Return the (x, y) coordinate for the center point of the cell that contains the specified text.  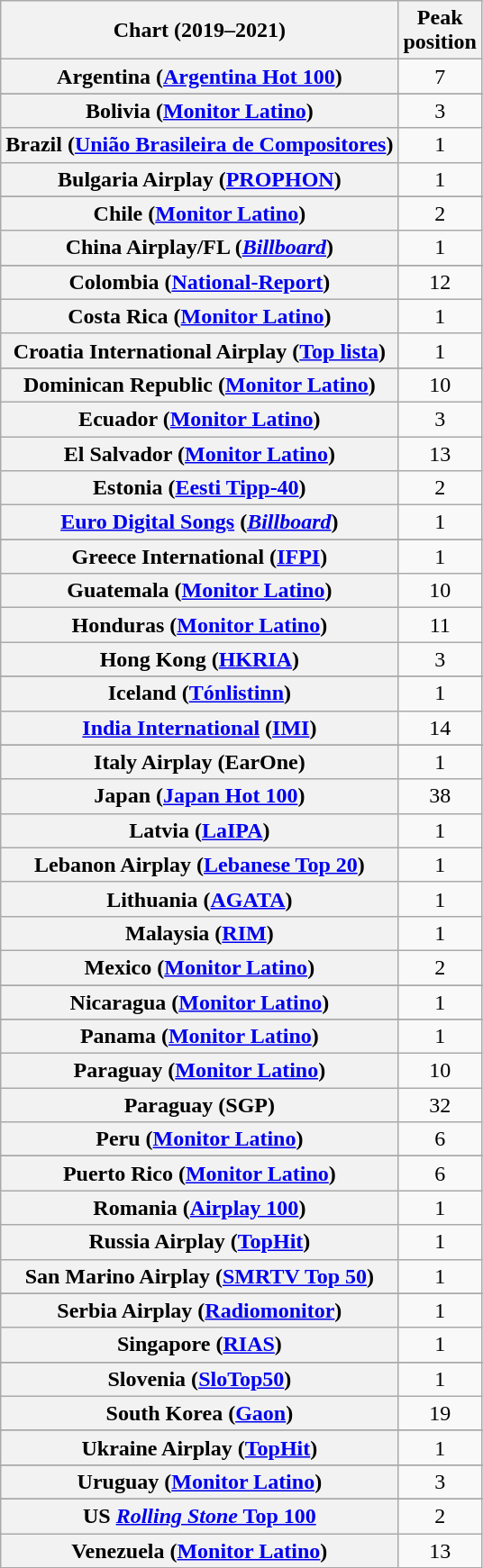
12 (440, 282)
Bolivia (Monitor Latino) (200, 111)
Chile (Monitor Latino) (200, 213)
Lithuania (AGATA) (200, 899)
38 (440, 796)
19 (440, 1413)
Dominican Republic (Monitor Latino) (200, 385)
Lebanon Airplay (Lebanese Top 20) (200, 865)
Bulgaria Airplay (PROPHON) (200, 179)
Argentina (Argentina Hot 100) (200, 77)
Slovenia (SloTop50) (200, 1379)
India International (IMI) (200, 728)
Euro Digital Songs (Billboard) (200, 522)
32 (440, 1105)
14 (440, 728)
Puerto Rico (Monitor Latino) (200, 1174)
Colombia (National-Report) (200, 282)
Paraguay (SGP) (200, 1105)
San Marino Airplay (SMRTV Top 50) (200, 1276)
Singapore (RIAS) (200, 1345)
Romania (Airplay 100) (200, 1208)
Peru (Monitor Latino) (200, 1139)
Ukraine Airplay (TopHit) (200, 1447)
Guatemala (Monitor Latino) (200, 591)
Greece International (IFPI) (200, 557)
Panama (Monitor Latino) (200, 1037)
Ecuador (Monitor Latino) (200, 419)
11 (440, 625)
Russia Airplay (TopHit) (200, 1242)
Italy Airplay (EarOne) (200, 762)
Honduras (Monitor Latino) (200, 625)
El Salvador (Monitor Latino) (200, 453)
Brazil (União Brasileira de Compositores) (200, 145)
Croatia International Airplay (Top lista) (200, 350)
Estonia (Eesti Tipp-40) (200, 488)
US Rolling Stone Top 100 (200, 1516)
Latvia (LaIPA) (200, 830)
China Airplay/FL (Billboard) (200, 248)
Venezuela (Monitor Latino) (200, 1550)
Iceland (Tónlistinn) (200, 693)
Hong Kong (HKRIA) (200, 659)
Costa Rica (Monitor Latino) (200, 316)
Serbia Airplay (Radiomonitor) (200, 1310)
Mexico (Monitor Latino) (200, 967)
Japan (Japan Hot 100) (200, 796)
Nicaragua (Monitor Latino) (200, 1002)
South Korea (Gaon) (200, 1413)
7 (440, 77)
Paraguay (Monitor Latino) (200, 1071)
Malaysia (RIM) (200, 933)
Uruguay (Monitor Latino) (200, 1482)
Peakposition (440, 31)
Chart (2019–2021) (200, 31)
